For the text-containing cell, return its midpoint in [x, y] coordinate format. 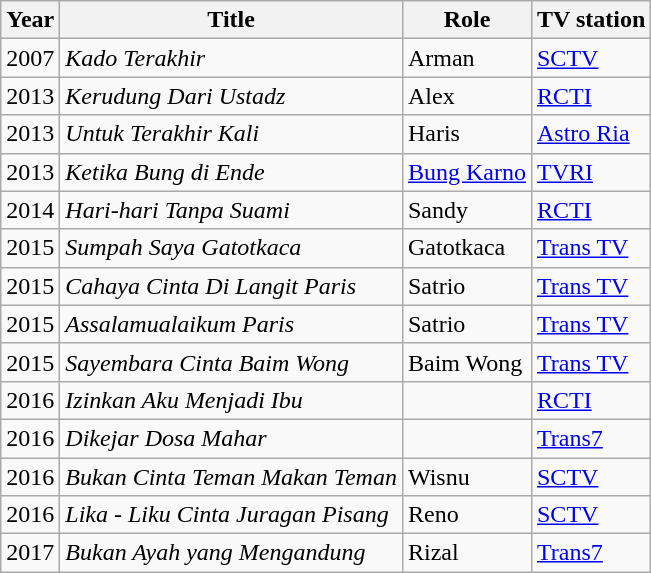
Bukan Ayah yang Mengandung [232, 553]
Alex [466, 96]
Arman [466, 58]
Hari-hari Tanpa Suami [232, 210]
2014 [30, 210]
Ketika Bung di Ende [232, 172]
Izinkan Aku Menjadi Ibu [232, 400]
TVRI [590, 172]
Sandy [466, 210]
Wisnu [466, 477]
Kado Terakhir [232, 58]
Role [466, 20]
Title [232, 20]
Astro Ria [590, 134]
Rizal [466, 553]
Untuk Terakhir Kali [232, 134]
2007 [30, 58]
Year [30, 20]
Bung Karno [466, 172]
TV station [590, 20]
Sumpah Saya Gatotkaca [232, 248]
Cahaya Cinta Di Langit Paris [232, 286]
Gatotkaca [466, 248]
Sayembara Cinta Baim Wong [232, 362]
Assalamualaikum Paris [232, 324]
Kerudung Dari Ustadz [232, 96]
2017 [30, 553]
Baim Wong [466, 362]
Haris [466, 134]
Reno [466, 515]
Dikejar Dosa Mahar [232, 438]
Bukan Cinta Teman Makan Teman [232, 477]
Lika - Liku Cinta Juragan Pisang [232, 515]
